Search for the cell housing the specified text and yield its (X, Y) center coordinate. 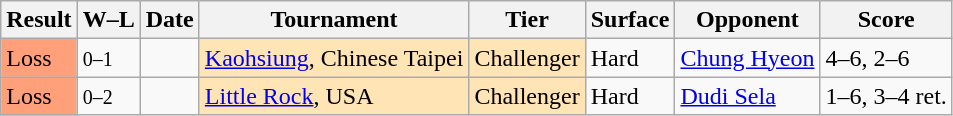
4–6, 2–6 (886, 58)
Little Rock, USA (334, 96)
0–1 (108, 58)
Score (886, 20)
Dudi Sela (748, 96)
Chung Hyeon (748, 58)
Opponent (748, 20)
1–6, 3–4 ret. (886, 96)
Tournament (334, 20)
Kaohsiung, Chinese Taipei (334, 58)
Result (39, 20)
Date (170, 20)
0–2 (108, 96)
W–L (108, 20)
Tier (527, 20)
Surface (630, 20)
